Return the [X, Y] coordinate for the center point of the cell that contains the specified text.  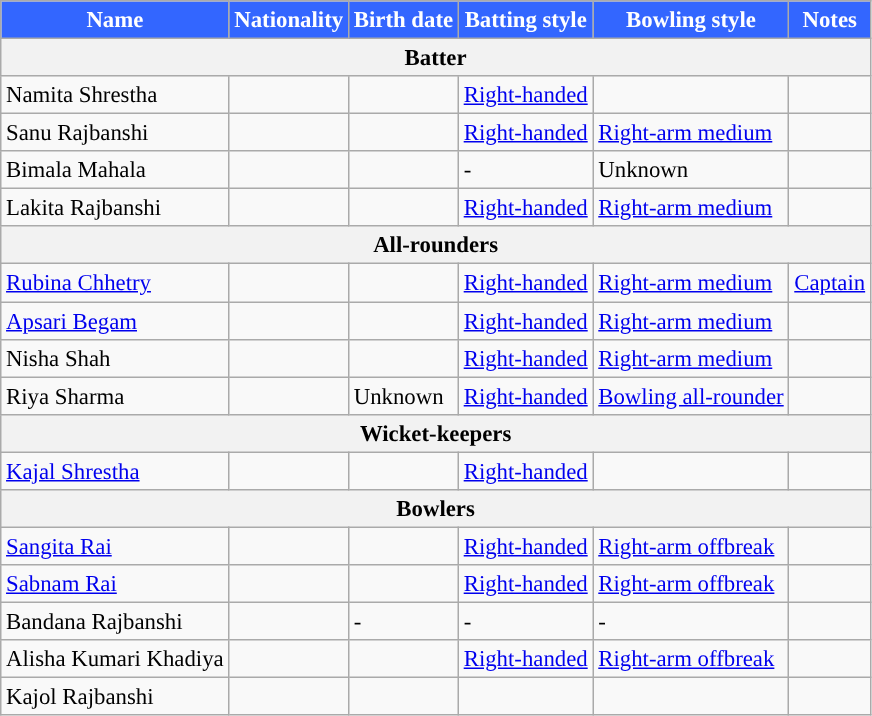
Bandana Rajbanshi [115, 621]
Sabnam Rai [115, 584]
Nationality [288, 20]
Riya Sharma [115, 396]
Bowling all-rounder [691, 396]
Apsari Begam [115, 321]
Sangita Rai [115, 546]
Namita Shrestha [115, 95]
Notes [830, 20]
Captain [830, 283]
Batting style [526, 20]
Batter [436, 58]
All-rounders [436, 245]
Rubina Chhetry [115, 283]
Bowling style [691, 20]
Name [115, 20]
Kajal Shrestha [115, 471]
Bowlers [436, 509]
Bimala Mahala [115, 170]
Sanu Rajbanshi [115, 133]
Birth date [403, 20]
Wicket-keepers [436, 433]
Lakita Rajbanshi [115, 208]
Nisha Shah [115, 358]
Alisha Kumari Khadiya [115, 659]
Kajol Rajbanshi [115, 697]
